Scan for the cell matching the given text and deliver its (X, Y) coordinate at center. 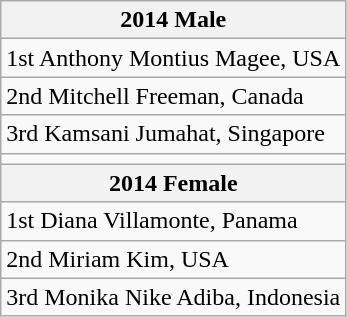
2nd Miriam Kim, USA (174, 259)
2014 Female (174, 183)
1st Diana Villamonte, Panama (174, 221)
2014 Male (174, 20)
1st Anthony Montius Magee, USA (174, 58)
3rd Kamsani Jumahat, Singapore (174, 134)
3rd Monika Nike Adiba, Indonesia (174, 297)
2nd Mitchell Freeman, Canada (174, 96)
